Return the [x, y] coordinate for the center point of the cell that contains the specified text.  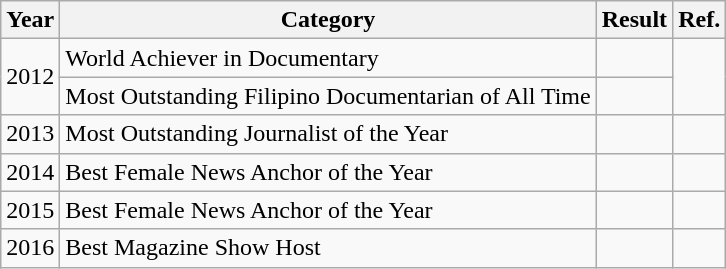
2012 [30, 77]
2015 [30, 210]
Most Outstanding Journalist of the Year [328, 134]
World Achiever in Documentary [328, 58]
2013 [30, 134]
2014 [30, 172]
Result [634, 20]
Best Magazine Show Host [328, 248]
2016 [30, 248]
Category [328, 20]
Ref. [700, 20]
Year [30, 20]
Most Outstanding Filipino Documentarian of All Time [328, 96]
